Detect which cell encompasses the target text, then output its [X, Y] center coordinate. 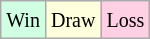
Win [24, 20]
Loss [126, 20]
Draw [72, 20]
